Extract the (x, y) coordinate from the center of the cell holding the provided text.  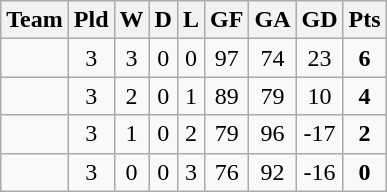
Pld (91, 20)
96 (272, 134)
4 (364, 96)
-16 (320, 172)
97 (227, 58)
89 (227, 96)
GD (320, 20)
74 (272, 58)
GA (272, 20)
D (163, 20)
76 (227, 172)
W (132, 20)
GF (227, 20)
-17 (320, 134)
92 (272, 172)
6 (364, 58)
23 (320, 58)
10 (320, 96)
L (190, 20)
Team (35, 20)
Pts (364, 20)
